Pinpoint the cell where the given text exists, returning its [x, y] midpoint coordinate. 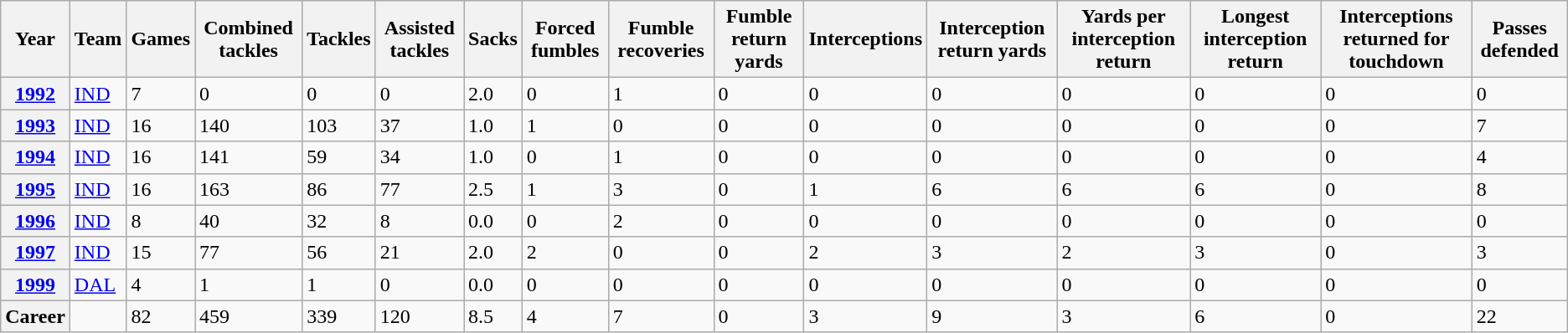
37 [419, 126]
Forced fumbles [565, 39]
21 [419, 253]
1999 [35, 284]
1993 [35, 126]
Passes defended [1519, 39]
Assisted tackles [419, 39]
Interceptions [866, 39]
Team [98, 39]
32 [339, 221]
Interceptions returned for touchdown [1396, 39]
140 [249, 126]
Fumble return yards [759, 39]
Career [35, 316]
1992 [35, 94]
Longest interception return [1256, 39]
22 [1519, 316]
86 [339, 189]
Fumble recoveries [661, 39]
339 [339, 316]
Year [35, 39]
1995 [35, 189]
459 [249, 316]
59 [339, 157]
2.5 [493, 189]
1997 [35, 253]
Games [161, 39]
120 [419, 316]
15 [161, 253]
56 [339, 253]
163 [249, 189]
9 [992, 316]
Tackles [339, 39]
141 [249, 157]
Sacks [493, 39]
DAL [98, 284]
Yards per interception return [1124, 39]
103 [339, 126]
1996 [35, 221]
1994 [35, 157]
Combined tackles [249, 39]
Interception return yards [992, 39]
8.5 [493, 316]
82 [161, 316]
40 [249, 221]
34 [419, 157]
